Scan for the cell matching the given text and deliver its [X, Y] coordinate at center. 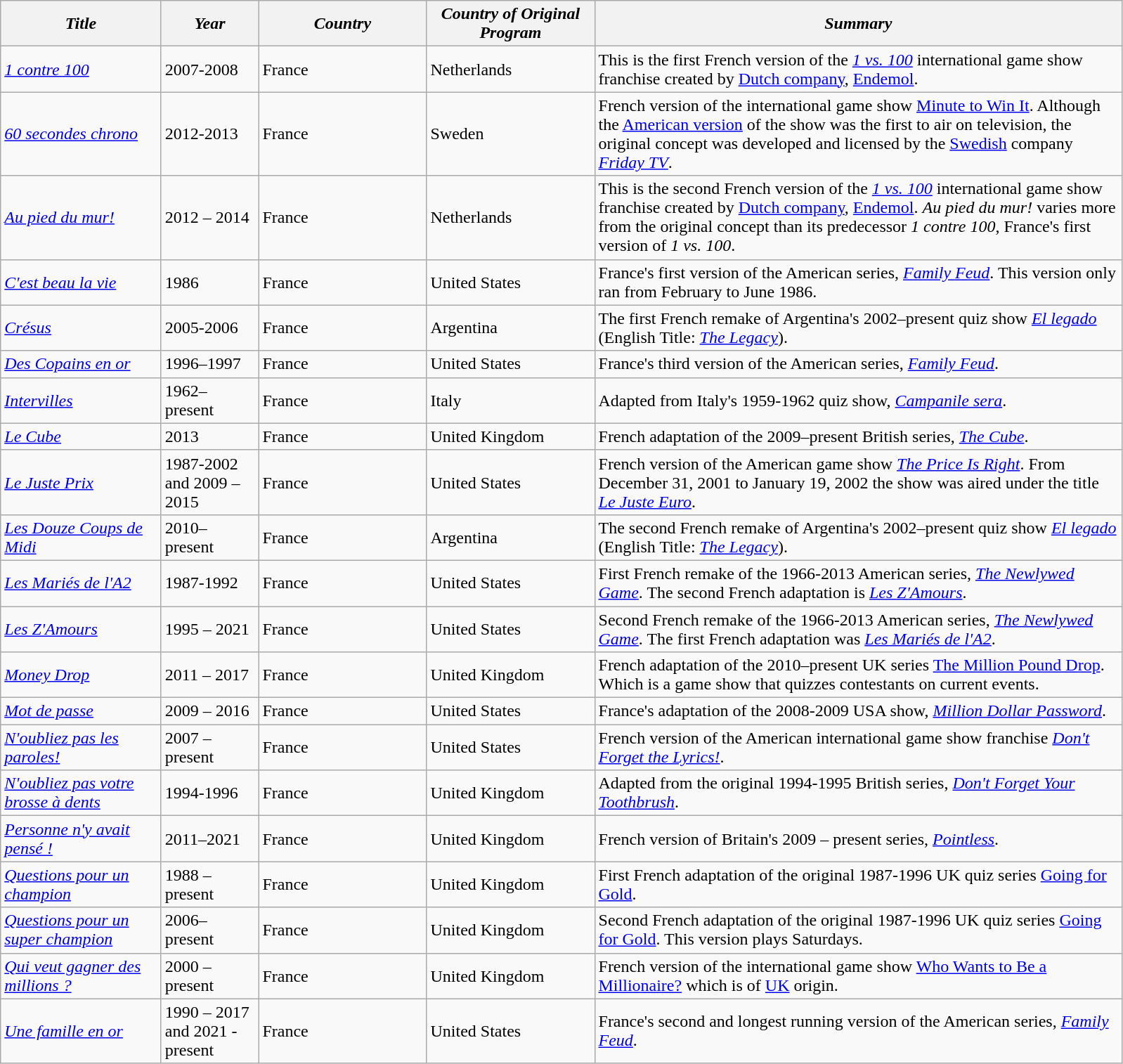
1990 – 2017 and 2021 - present [209, 1031]
Adapted from Italy's 1959-1962 quiz show, Campanile sera. [859, 401]
French version of the American international game show franchise Don't Forget the Lyrics!. [859, 748]
1995 – 2021 [209, 628]
Second French remake of the 1966-2013 American series, The Newlywed Game. The first French adaptation was Les Mariés de l'A2. [859, 628]
1 contre 100 [82, 69]
Les Douze Coups de Midi [82, 537]
The first French remake of Argentina's 2002–present quiz show El legado (English Title: The Legacy). [859, 327]
France's first version of the American series, Family Feud. This version only ran from February to June 1986. [859, 283]
2007-2008 [209, 69]
Country [343, 24]
C'est beau la vie [82, 283]
1994-1996 [209, 793]
Le Juste Prix [82, 482]
Title [82, 24]
Questions pour un super champion [82, 930]
1988 – present [209, 884]
Une famille en or [82, 1031]
French adaptation of the 2010–present UK series The Million Pound Drop. Which is a game show that quizzes contestants on current events. [859, 675]
2012-2013 [209, 134]
French version of the international game show Who Wants to Be a Millionaire? which is of UK origin. [859, 975]
Questions pour un champion [82, 884]
France's adaptation of the 2008-2009 USA show, Million Dollar Password. [859, 711]
Des Copains en or [82, 364]
Second French adaptation of the original 1987-1996 UK quiz series Going for Gold. This version plays Saturdays. [859, 930]
Crésus [82, 327]
Adapted from the original 1994-1995 British series, Don't Forget Your Toothbrush. [859, 793]
First French adaptation of the original 1987-1996 UK quiz series Going for Gold. [859, 884]
2011 – 2017 [209, 675]
2005-2006 [209, 327]
Les Mariés de l'A2 [82, 583]
N'oubliez pas les paroles! [82, 748]
2012 – 2014 [209, 218]
2013 [209, 436]
2007 – present [209, 748]
Personne n'y avait pensé ! [82, 839]
1987-2002 and 2009 – 2015 [209, 482]
1996–1997 [209, 364]
2000 – present [209, 975]
French adaptation of the 2009–present British series, The Cube. [859, 436]
This is the first French version of the 1 vs. 100 international game show franchise created by Dutch company, Endemol. [859, 69]
French version of Britain's 2009 – present series, Pointless. [859, 839]
The second French remake of Argentina's 2002–present quiz show El legado (English Title: The Legacy). [859, 537]
Qui veut gagner des millions ? [82, 975]
Le Cube [82, 436]
Sweden [510, 134]
France's second and longest running version of the American series, Family Feud. [859, 1031]
Year [209, 24]
1962–present [209, 401]
2011–2021 [209, 839]
Money Drop [82, 675]
2009 – 2016 [209, 711]
Au pied du mur! [82, 218]
Summary [859, 24]
1986 [209, 283]
France's third version of the American series, Family Feud. [859, 364]
2010–present [209, 537]
60 secondes chrono [82, 134]
Italy [510, 401]
Les Z'Amours [82, 628]
2006–present [209, 930]
1987-1992 [209, 583]
Intervilles [82, 401]
Mot de passe [82, 711]
N'oubliez pas votre brosse à dents [82, 793]
Country of Original Program [510, 24]
First French remake of the 1966-2013 American series, The Newlywed Game. The second French adaptation is Les Z'Amours. [859, 583]
